Provide the [X, Y] coordinate of the cell's center where the given text is located.  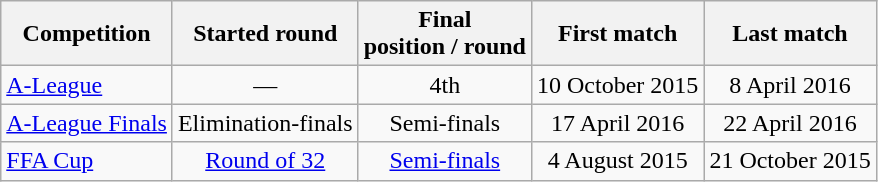
— [265, 85]
A-League Finals [87, 123]
First match [617, 34]
Last match [790, 34]
Final position / round [444, 34]
Round of 32 [265, 161]
8 April 2016 [790, 85]
4 August 2015 [617, 161]
Started round [265, 34]
Elimination-finals [265, 123]
Competition [87, 34]
FFA Cup [87, 161]
4th [444, 85]
A-League [87, 85]
21 October 2015 [790, 161]
22 April 2016 [790, 123]
10 October 2015 [617, 85]
17 April 2016 [617, 123]
